Search for the cell housing the specified text and yield its [X, Y] center coordinate. 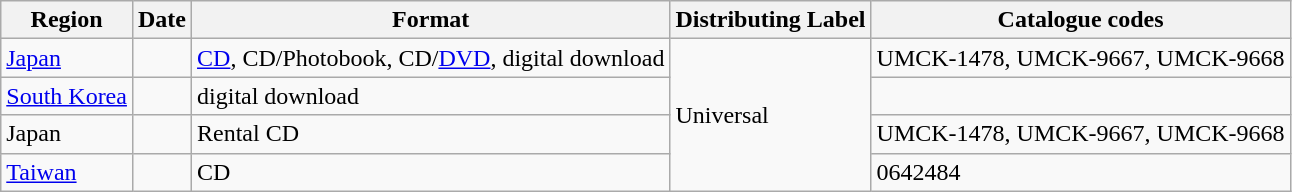
CD [431, 172]
CD, CD/Photobook, CD/DVD, digital download [431, 58]
Rental CD [431, 134]
Taiwan [67, 172]
Catalogue codes [1080, 20]
Format [431, 20]
South Korea [67, 96]
Date [162, 20]
digital download [431, 96]
Region [67, 20]
Universal [770, 115]
0642484 [1080, 172]
Distributing Label [770, 20]
